Capture the cell that displays the provided text and extract its [x, y] central coordinate. 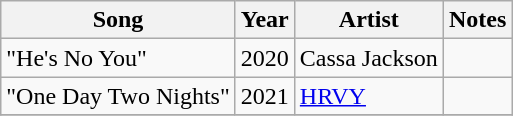
2020 [264, 58]
2021 [264, 96]
Artist [368, 20]
Cassa Jackson [368, 58]
"He's No You" [118, 58]
Notes [477, 20]
HRVY [368, 96]
Year [264, 20]
"One Day Two Nights" [118, 96]
Song [118, 20]
